Locate the cell with the specified text and output its (x, y) center coordinate. 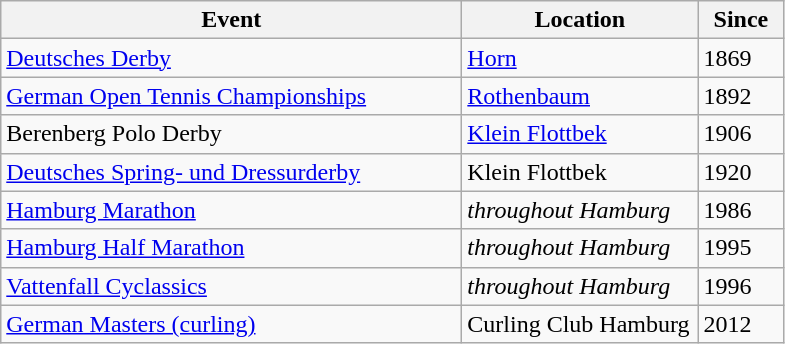
Horn (580, 58)
1995 (741, 248)
Event (232, 20)
Hamburg Half Marathon (232, 248)
Rothenbaum (580, 96)
Deutsches Derby (232, 58)
1906 (741, 134)
Curling Club Hamburg (580, 324)
German Open Tennis Championships (232, 96)
Berenberg Polo Derby (232, 134)
Hamburg Marathon (232, 210)
1996 (741, 286)
2012 (741, 324)
1892 (741, 96)
Deutsches Spring- und Dressurderby (232, 172)
1920 (741, 172)
German Masters (curling) (232, 324)
1869 (741, 58)
Location (580, 20)
Since (741, 20)
1986 (741, 210)
Vattenfall Cyclassics (232, 286)
